From the cell containing the given text, extract its center point as [x, y] coordinate. 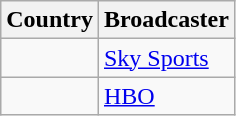
Country [50, 20]
Broadcaster [166, 20]
HBO [166, 96]
Sky Sports [166, 58]
